Pinpoint the cell where the given text exists, returning its (X, Y) midpoint coordinate. 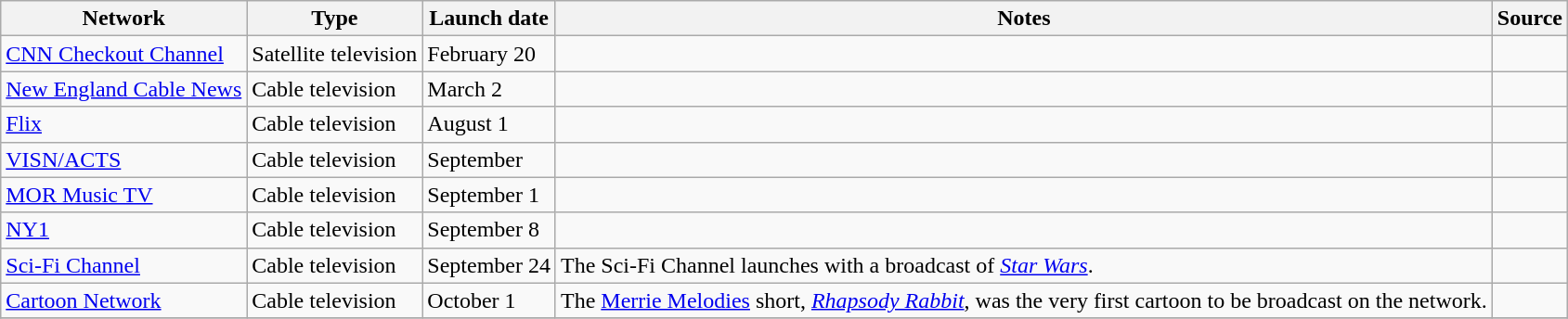
October 1 (489, 300)
Network (124, 19)
VISN/ACTS (124, 159)
September 8 (489, 230)
The Sci-Fi Channel launches with a broadcast of Star Wars. (1023, 265)
August 1 (489, 124)
The Merrie Melodies short, Rhapsody Rabbit, was the very first cartoon to be broadcast on the network. (1023, 300)
Cartoon Network (124, 300)
Notes (1023, 19)
February 20 (489, 54)
September (489, 159)
NY1 (124, 230)
September 24 (489, 265)
September 1 (489, 195)
March 2 (489, 89)
CNN Checkout Channel (124, 54)
Satellite television (334, 54)
MOR Music TV (124, 195)
Flix (124, 124)
Source (1530, 19)
New England Cable News (124, 89)
Launch date (489, 19)
Sci-Fi Channel (124, 265)
Type (334, 19)
